Extract the (X, Y) coordinate from the center of the cell holding the provided text.  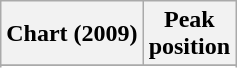
Chart (2009) (72, 34)
Peakposition (189, 34)
